For the text-containing cell, return its midpoint in [X, Y] coordinate format. 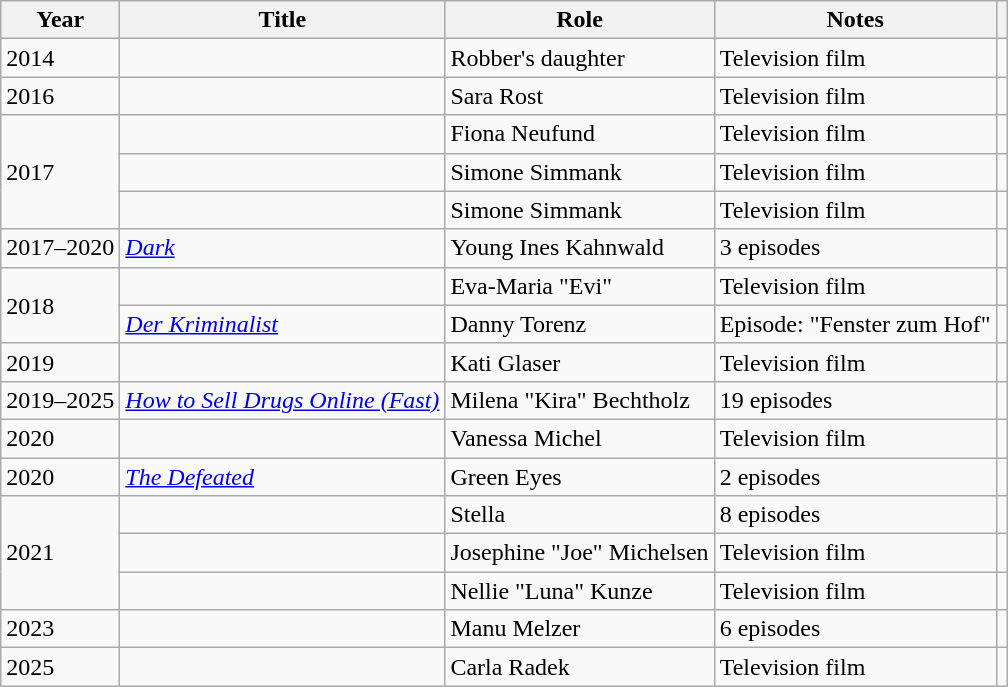
2017 [60, 172]
Dark [282, 248]
Manu Melzer [580, 629]
2014 [60, 58]
2021 [60, 553]
2019–2025 [60, 400]
How to Sell Drugs Online (Fast) [282, 400]
3 episodes [855, 248]
Robber's daughter [580, 58]
Josephine "Joe" Michelsen [580, 553]
Eva-Maria "Evi" [580, 286]
Der Kriminalist [282, 324]
Role [580, 20]
19 episodes [855, 400]
Kati Glaser [580, 362]
Episode: "Fenster zum Hof" [855, 324]
Young Ines Kahnwald [580, 248]
2 episodes [855, 477]
8 episodes [855, 515]
Nellie "Luna" Kunze [580, 591]
Carla Radek [580, 667]
2017–2020 [60, 248]
Title [282, 20]
Sara Rost [580, 96]
2025 [60, 667]
2018 [60, 305]
Danny Torenz [580, 324]
The Defeated [282, 477]
Milena "Kira" Bechtholz [580, 400]
2023 [60, 629]
Vanessa Michel [580, 438]
Notes [855, 20]
2019 [60, 362]
Stella [580, 515]
Fiona Neufund [580, 134]
Green Eyes [580, 477]
Year [60, 20]
2016 [60, 96]
6 episodes [855, 629]
